Detect which cell encompasses the target text, then output its (x, y) center coordinate. 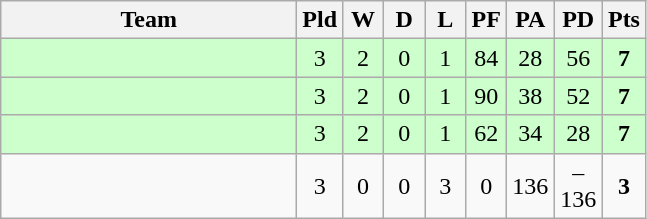
34 (530, 134)
W (364, 20)
Pts (624, 20)
PA (530, 20)
136 (530, 186)
52 (578, 96)
38 (530, 96)
PF (486, 20)
PD (578, 20)
Team (149, 20)
56 (578, 58)
–136 (578, 186)
90 (486, 96)
62 (486, 134)
L (446, 20)
84 (486, 58)
D (404, 20)
Pld (320, 20)
